Pinpoint the cell where the given text exists, returning its [X, Y] midpoint coordinate. 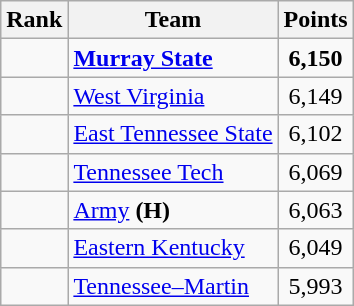
6,149 [316, 96]
Team [173, 20]
Tennessee–Martin [173, 286]
6,069 [316, 172]
Murray State [173, 58]
West Virginia [173, 96]
6,102 [316, 134]
6,150 [316, 58]
5,993 [316, 286]
6,049 [316, 248]
Eastern Kentucky [173, 248]
Points [316, 20]
East Tennessee State [173, 134]
Army (H) [173, 210]
Tennessee Tech [173, 172]
6,063 [316, 210]
Rank [34, 20]
